From the cell containing the given text, extract its center point as [x, y] coordinate. 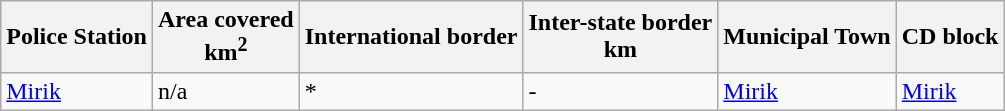
* [411, 91]
Inter-state borderkm [620, 37]
Municipal Town [807, 37]
CD block [950, 37]
Area coveredkm2 [226, 37]
n/a [226, 91]
- [620, 91]
International border [411, 37]
Police Station [77, 37]
